Extract the (X, Y) coordinate from the center of the cell holding the provided text.  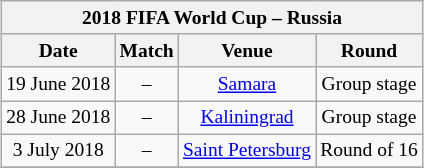
3 July 2018 (58, 150)
Kaliningrad (246, 118)
Round (370, 50)
2018 FIFA World Cup – Russia (212, 18)
Samara (246, 84)
19 June 2018 (58, 84)
Saint Petersburg (246, 150)
Match (146, 50)
Venue (246, 50)
Date (58, 50)
Round of 16 (370, 150)
28 June 2018 (58, 118)
